Return [X, Y] of the center of cell containing provided text 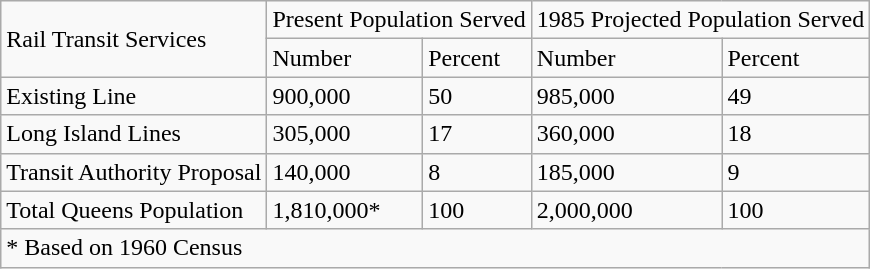
17 [478, 134]
50 [478, 96]
Long Island Lines [134, 134]
900,000 [345, 96]
Transit Authority Proposal [134, 172]
2,000,000 [626, 210]
* Based on 1960 Census [436, 248]
1,810,000* [345, 210]
18 [796, 134]
Existing Line [134, 96]
360,000 [626, 134]
985,000 [626, 96]
8 [478, 172]
Rail Transit Services [134, 39]
1985 Projected Population Served [700, 20]
49 [796, 96]
9 [796, 172]
Total Queens Population [134, 210]
305,000 [345, 134]
185,000 [626, 172]
140,000 [345, 172]
Present Population Served [399, 20]
